Capture the cell that displays the provided text and extract its (X, Y) central coordinate. 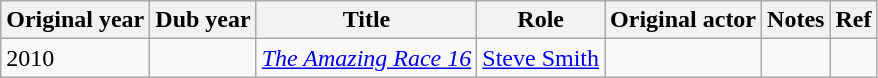
Title (366, 20)
Dub year (203, 20)
Ref (854, 20)
Original year (76, 20)
Steve Smith (541, 58)
The Amazing Race 16 (366, 58)
Role (541, 20)
Notes (796, 20)
Original actor (684, 20)
2010 (76, 58)
